Determine the [x, y] coordinate at the center of the cell enclosing the given text.  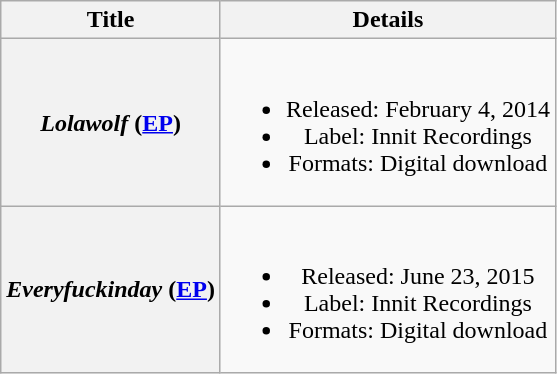
Released: June 23, 2015Label: Innit RecordingsFormats: Digital download [388, 290]
Details [388, 20]
Title [111, 20]
Everyfuckinday (EP) [111, 290]
Released: February 4, 2014Label: Innit RecordingsFormats: Digital download [388, 122]
Lolawolf (EP) [111, 122]
